Scan for the cell matching the given text and deliver its [x, y] coordinate at center. 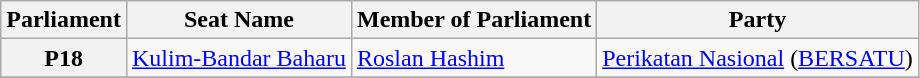
Perikatan Nasional (BERSATU) [758, 58]
Member of Parliament [474, 20]
P18 [64, 58]
Seat Name [238, 20]
Parliament [64, 20]
Party [758, 20]
Roslan Hashim [474, 58]
Kulim-Bandar Baharu [238, 58]
